For the text-containing cell, return its midpoint in (x, y) coordinate format. 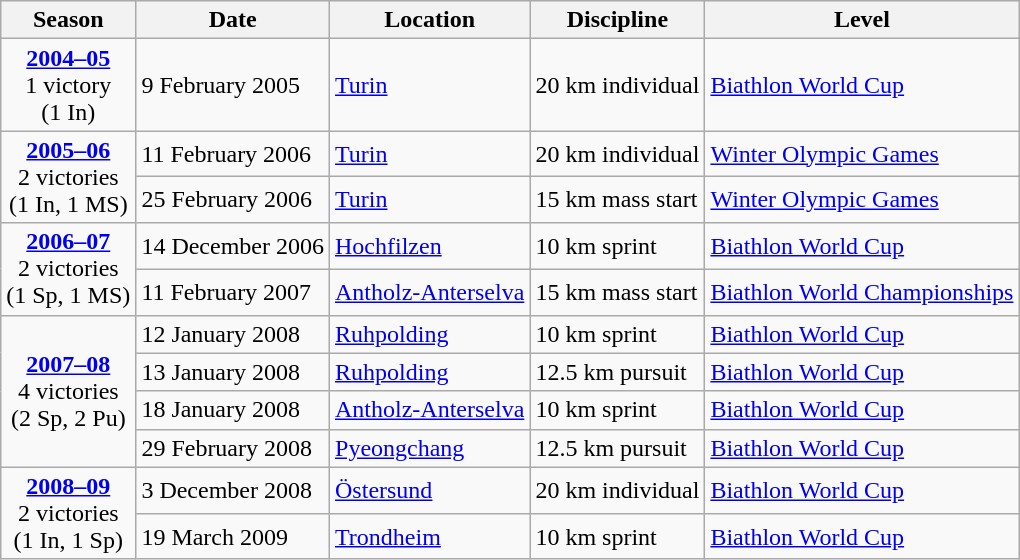
18 January 2008 (233, 410)
Season (68, 20)
11 February 2006 (233, 154)
Hochfilzen (430, 246)
2007–08 4 victories (2 Sp, 2 Pu) (68, 391)
Pyeongchang (430, 448)
11 February 2007 (233, 292)
3 December 2008 (233, 490)
Level (862, 20)
2004–05 1 victory (1 In) (68, 85)
2005–06 2 victories (1 In, 1 MS) (68, 177)
29 February 2008 (233, 448)
13 January 2008 (233, 372)
Trondheim (430, 536)
Biathlon World Championships (862, 292)
12 January 2008 (233, 334)
Discipline (618, 20)
2006–07 2 victories (1 Sp, 1 MS) (68, 269)
14 December 2006 (233, 246)
2008–09 2 victories (1 In, 1 Sp) (68, 513)
Date (233, 20)
9 February 2005 (233, 85)
Östersund (430, 490)
Location (430, 20)
19 March 2009 (233, 536)
25 February 2006 (233, 200)
